Pinpoint the cell where the given text exists, returning its (X, Y) midpoint coordinate. 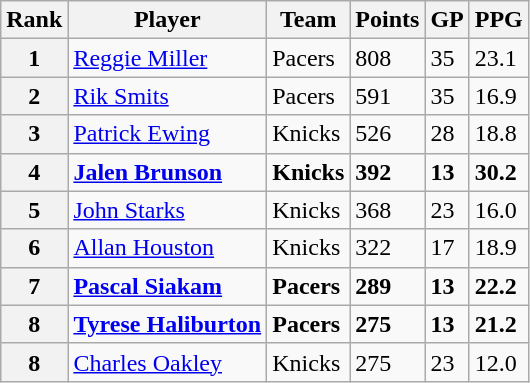
591 (388, 96)
Reggie Miller (168, 58)
Patrick Ewing (168, 134)
PPG (498, 20)
Charles Oakley (168, 362)
526 (388, 134)
289 (388, 286)
John Starks (168, 210)
Player (168, 20)
3 (34, 134)
22.2 (498, 286)
16.0 (498, 210)
21.2 (498, 324)
Team (308, 20)
Jalen Brunson (168, 172)
GP (447, 20)
18.8 (498, 134)
Tyrese Haliburton (168, 324)
392 (388, 172)
808 (388, 58)
12.0 (498, 362)
Pascal Siakam (168, 286)
6 (34, 248)
18.9 (498, 248)
Rank (34, 20)
Allan Houston (168, 248)
23.1 (498, 58)
368 (388, 210)
322 (388, 248)
Points (388, 20)
4 (34, 172)
5 (34, 210)
Rik Smits (168, 96)
30.2 (498, 172)
17 (447, 248)
28 (447, 134)
2 (34, 96)
1 (34, 58)
7 (34, 286)
16.9 (498, 96)
